Search for the cell housing the specified text and yield its (X, Y) center coordinate. 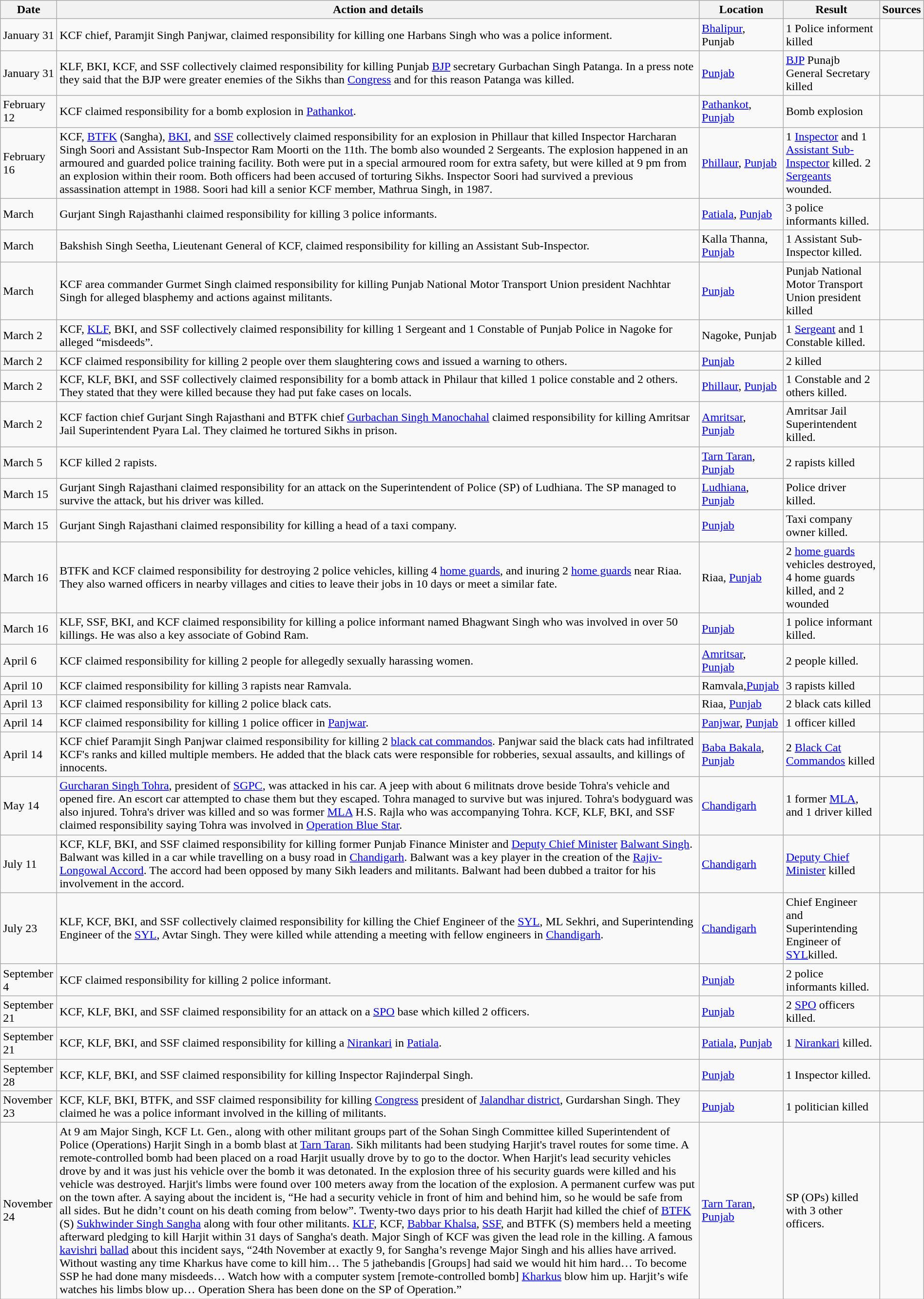
Location (742, 10)
KCF claimed responsibility for killing 1 police officer in Panjwar. (378, 723)
3 rapists killed (831, 686)
KCF claimed responsibility for a bomb explosion in Pathankot. (378, 111)
September 4 (29, 979)
September 28 (29, 1075)
Taxi company owner killed. (831, 526)
Bhalipur, Punjab (742, 35)
KCF, KLF, BKI, and SSF collectively claimed responsibility for killing 1 Sergeant and 1 Constable of Punjab Police in Nagoke for alleged “misdeeds”. (378, 335)
February 16 (29, 163)
Bomb explosion (831, 111)
Result (831, 10)
1 Police informent killed (831, 35)
April 6 (29, 661)
April 10 (29, 686)
KCF, KLF, BKI, and SSF claimed responsibility for killing Inspector Rajinderpal Singh. (378, 1075)
Action and details (378, 10)
Amritsar Jail Superintendent killed. (831, 424)
Nagoke, Punjab (742, 335)
KCF, KLF, BKI, and SSF claimed responsibility for an attack on a SPO base which killed 2 officers. (378, 1012)
Punjab National Motor Transport Union president killed (831, 290)
July 11 (29, 863)
April 13 (29, 704)
KCF claimed responsibility for killing 3 rapists near Ramvala. (378, 686)
2 rapists killed (831, 462)
KCF killed 2 rapists. (378, 462)
1 Inspector killed. (831, 1075)
1 Sergeant and 1 Constable killed. (831, 335)
2 police informants killed. (831, 979)
Gurjant Singh Rajasthanhi claimed responsibility for killing 3 police informants. (378, 214)
November 24 (29, 1211)
February 12 (29, 111)
Ludhiana, Punjab (742, 494)
3 police informants killed. (831, 214)
KCF, KLF, BKI, and SSF claimed responsibility for killing a Nirankari in Patiala. (378, 1043)
1 Constable and 2 others killed. (831, 386)
Gurjant Singh Rajasthani claimed responsibility for killing a head of a taxi company. (378, 526)
July 23 (29, 928)
March 5 (29, 462)
1 Assistant Sub-Inspector killed. (831, 246)
Panjwar, Punjab (742, 723)
Police driver killed. (831, 494)
1 police informant killed. (831, 629)
KCF claimed responsibility for killing 2 people for allegedly sexually harassing women. (378, 661)
Pathankot, Punjab (742, 111)
Deputy Chief Minister killed (831, 863)
KCF claimed responsibility for killing 2 police black cats. (378, 704)
2 people killed. (831, 661)
Sources (902, 10)
2 SPO officers killed. (831, 1012)
2 Black Cat Commandos killed (831, 754)
1 Inspector and 1 Assistant Sub-Inspector killed. 2 Sergeants wounded. (831, 163)
KCF claimed responsibility for killing 2 people over them slaughtering cows and issued a warning to others. (378, 361)
SP (OPs) killed with 3 other officers. (831, 1211)
1 officer killed (831, 723)
Ramvala,Punjab (742, 686)
2 black cats killed (831, 704)
1 politician killed (831, 1107)
1 Nirankari killed. (831, 1043)
May 14 (29, 806)
2 killed (831, 361)
2 home guards vehicles destroyed, 4 home guards killed, and 2 wounded (831, 577)
KCF claimed responsibility for killing 2 police informant. (378, 979)
BJP Punajb General Secretary killed (831, 73)
KCF chief, Paramjit Singh Panjwar, claimed responsibility for killing one Harbans Singh who was a police informent. (378, 35)
Bakshish Singh Seetha, Lieutenant General of KCF, claimed responsibility for killing an Assistant Sub-Inspector. (378, 246)
Date (29, 10)
Baba Bakala, Punjab (742, 754)
Chief Engineer and Superintending Engineer of SYLkilled. (831, 928)
Kalla Thanna, Punjab (742, 246)
1 former MLA, and 1 driver killed (831, 806)
November 23 (29, 1107)
